Determine the (X, Y) coordinate at the center of the cell enclosing the given text.  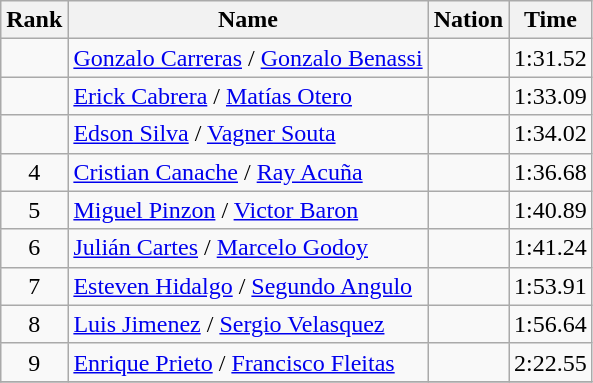
Erick Cabrera / Matías Otero (248, 96)
1:33.09 (551, 96)
Edson Silva / Vagner Souta (248, 134)
5 (34, 210)
7 (34, 286)
1:53.91 (551, 286)
6 (34, 248)
1:41.24 (551, 248)
Nation (468, 20)
1:40.89 (551, 210)
1:36.68 (551, 172)
Rank (34, 20)
Esteven Hidalgo / Segundo Angulo (248, 286)
Julián Cartes / Marcelo Godoy (248, 248)
2:22.55 (551, 362)
8 (34, 324)
Luis Jimenez / Sergio Velasquez (248, 324)
Name (248, 20)
Time (551, 20)
9 (34, 362)
Cristian Canache / Ray Acuña (248, 172)
1:56.64 (551, 324)
1:31.52 (551, 58)
4 (34, 172)
1:34.02 (551, 134)
Gonzalo Carreras / Gonzalo Benassi (248, 58)
Enrique Prieto / Francisco Fleitas (248, 362)
Miguel Pinzon / Victor Baron (248, 210)
